Determine the (X, Y) coordinate at the center of the cell enclosing the given text.  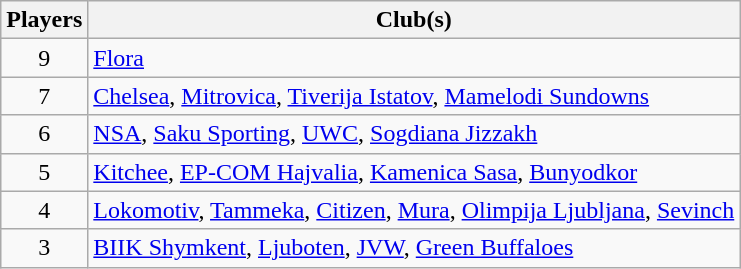
Club(s) (414, 20)
Players (44, 20)
9 (44, 58)
7 (44, 96)
BIIK Shymkent, Ljuboten, JVW, Green Buffaloes (414, 248)
Chelsea, Mitrovica, Tiverija Istatov, Mamelodi Sundowns (414, 96)
4 (44, 210)
NSA, Saku Sporting, UWC, Sogdiana Jizzakh (414, 134)
3 (44, 248)
Lokomotiv, Tammeka, Citizen, Mura, Olimpija Ljubljana, Sevinch (414, 210)
Kitchee, EP-COM Hajvalia, Kamenica Sasa, Bunyodkor (414, 172)
5 (44, 172)
Flora (414, 58)
6 (44, 134)
